Scan for the cell matching the given text and deliver its [X, Y] coordinate at center. 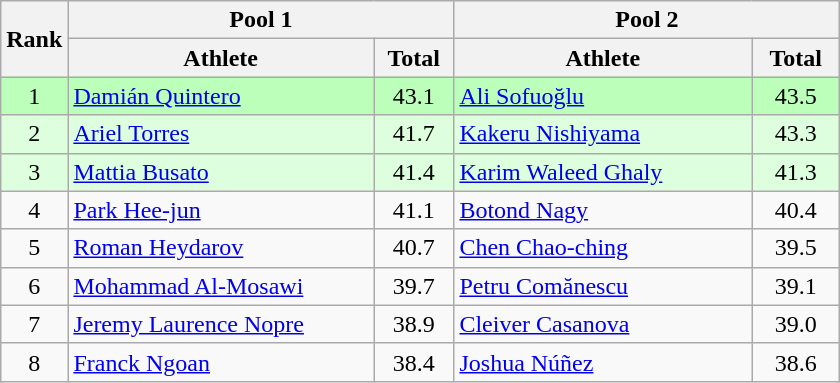
3 [34, 172]
Roman Heydarov [221, 248]
41.7 [414, 134]
38.4 [414, 362]
5 [34, 248]
Franck Ngoan [221, 362]
4 [34, 210]
Botond Nagy [603, 210]
43.3 [796, 134]
6 [34, 286]
Kakeru Nishiyama [603, 134]
38.6 [796, 362]
Ali Sofuoğlu [603, 96]
2 [34, 134]
Joshua Núñez [603, 362]
39.1 [796, 286]
41.1 [414, 210]
Chen Chao-ching [603, 248]
40.7 [414, 248]
43.5 [796, 96]
Park Hee-jun [221, 210]
38.9 [414, 324]
39.5 [796, 248]
Cleiver Casanova [603, 324]
Rank [34, 39]
Damián Quintero [221, 96]
Jeremy Laurence Nopre [221, 324]
Ariel Torres [221, 134]
39.0 [796, 324]
Pool 1 [261, 20]
1 [34, 96]
8 [34, 362]
43.1 [414, 96]
Pool 2 [647, 20]
41.4 [414, 172]
7 [34, 324]
40.4 [796, 210]
Mattia Busato [221, 172]
Petru Comănescu [603, 286]
Karim Waleed Ghaly [603, 172]
41.3 [796, 172]
39.7 [414, 286]
Mohammad Al-Mosawi [221, 286]
